Extract the [x, y] coordinate from the center of the cell holding the provided text.  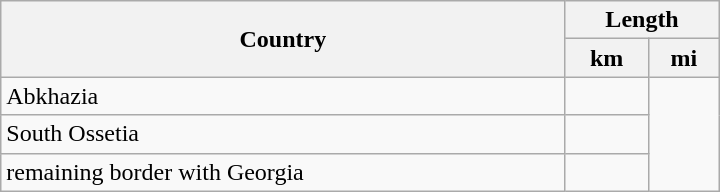
Length [642, 20]
remaining border with Georgia [283, 172]
Abkhazia [283, 96]
km [606, 58]
Country [283, 39]
mi [684, 58]
South Ossetia [283, 134]
